Find where the given text appears and provide that cell's center as (x, y) coordinate. 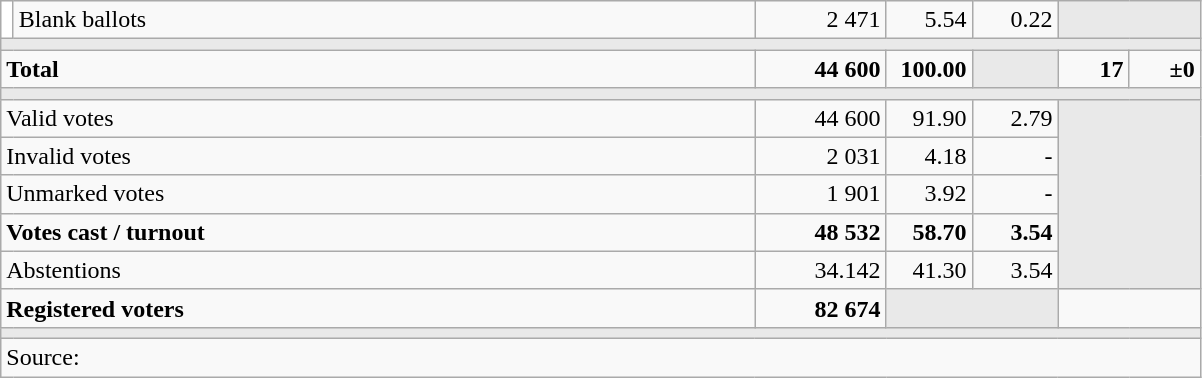
1 901 (820, 194)
4.18 (929, 156)
Valid votes (378, 118)
2 031 (820, 156)
Source: (600, 357)
Unmarked votes (378, 194)
58.70 (929, 232)
2 471 (820, 20)
48 532 (820, 232)
±0 (1164, 69)
Invalid votes (378, 156)
91.90 (929, 118)
41.30 (929, 270)
100.00 (929, 69)
82 674 (820, 308)
Abstentions (378, 270)
5.54 (929, 20)
34.142 (820, 270)
3.92 (929, 194)
Registered voters (378, 308)
Votes cast / turnout (378, 232)
Blank ballots (384, 20)
0.22 (1015, 20)
17 (1094, 69)
Total (378, 69)
2.79 (1015, 118)
